Find where the given text appears and provide that cell's center as (X, Y) coordinate. 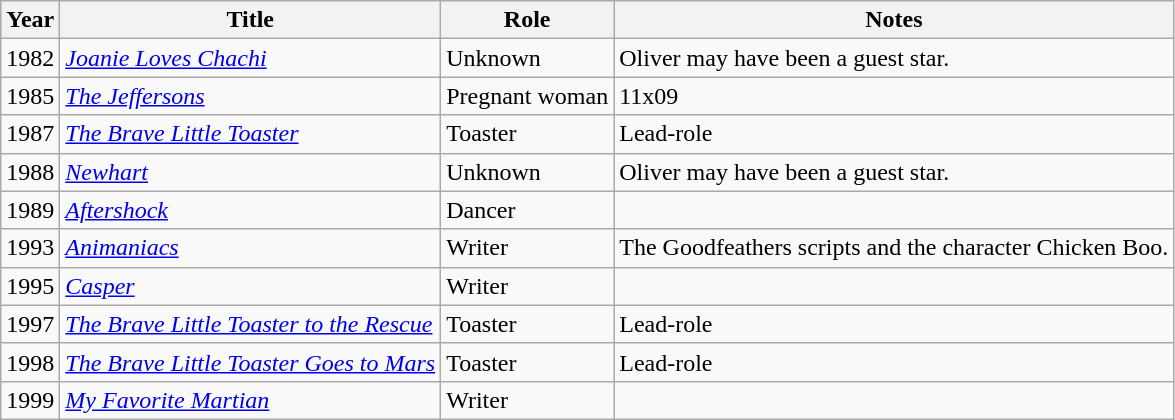
1998 (30, 362)
The Brave Little Toaster Goes to Mars (250, 362)
Year (30, 20)
Newhart (250, 172)
Aftershock (250, 210)
The Jeffersons (250, 96)
11x09 (894, 96)
Dancer (528, 210)
Pregnant woman (528, 96)
Notes (894, 20)
1988 (30, 172)
Animaniacs (250, 248)
1995 (30, 286)
Casper (250, 286)
1997 (30, 324)
Joanie Loves Chachi (250, 58)
1987 (30, 134)
Role (528, 20)
1985 (30, 96)
1999 (30, 400)
Title (250, 20)
My Favorite Martian (250, 400)
The Brave Little Toaster to the Rescue (250, 324)
1989 (30, 210)
1993 (30, 248)
1982 (30, 58)
The Brave Little Toaster (250, 134)
The Goodfeathers scripts and the character Chicken Boo. (894, 248)
